Search for the cell housing the specified text and yield its (X, Y) center coordinate. 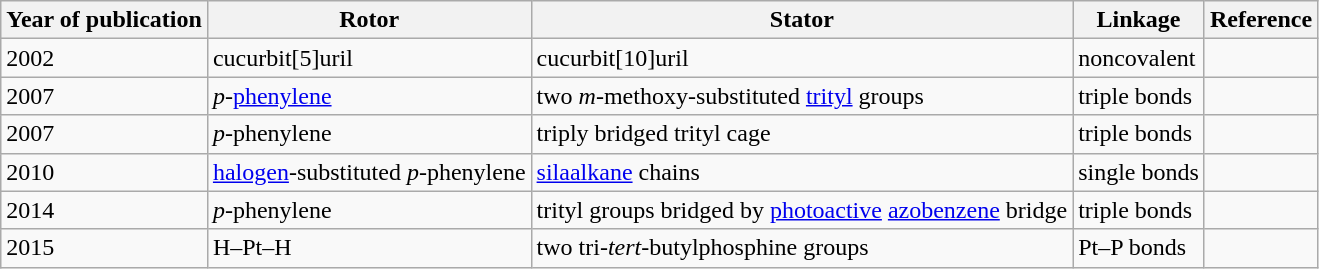
Year of publication (104, 20)
halogen-substituted p-phenylene (369, 172)
Reference (1260, 20)
2014 (104, 210)
cucurbit[5]uril (369, 58)
2015 (104, 248)
noncovalent (1139, 58)
H–Pt–H (369, 248)
triply bridged trityl cage (802, 134)
trityl groups bridged by photoactive azobenzene bridge (802, 210)
cucurbit[10]uril (802, 58)
Rotor (369, 20)
Linkage (1139, 20)
2002 (104, 58)
two m-methoxy-substituted trityl groups (802, 96)
silaalkane chains (802, 172)
two tri-tert-butylphosphine groups (802, 248)
Pt–P bonds (1139, 248)
Stator (802, 20)
single bonds (1139, 172)
2010 (104, 172)
